Return the [x, y] coordinate for the center point of the cell that contains the specified text.  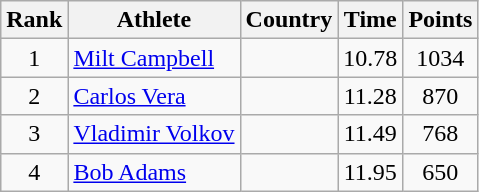
1 [34, 58]
11.49 [370, 134]
Country [289, 20]
11.95 [370, 172]
4 [34, 172]
650 [440, 172]
11.28 [370, 96]
Time [370, 20]
2 [34, 96]
Bob Adams [154, 172]
Carlos Vera [154, 96]
Rank [34, 20]
Points [440, 20]
Milt Campbell [154, 58]
Vladimir Volkov [154, 134]
768 [440, 134]
10.78 [370, 58]
1034 [440, 58]
3 [34, 134]
Athlete [154, 20]
870 [440, 96]
